Detect which cell encompasses the target text, then output its (x, y) center coordinate. 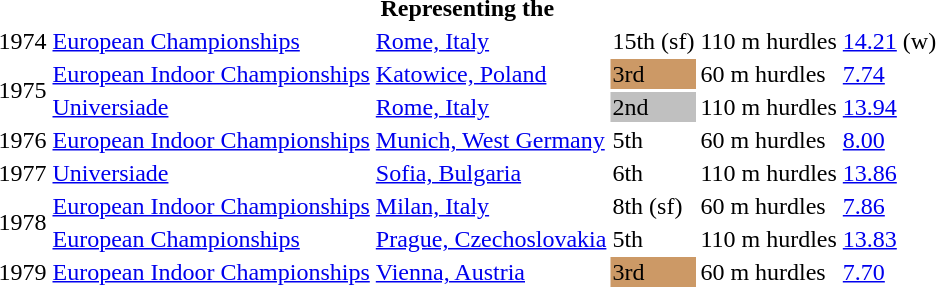
2nd (654, 107)
8th (sf) (654, 206)
Munich, West Germany (491, 140)
Prague, Czechoslovakia (491, 239)
Katowice, Poland (491, 74)
Milan, Italy (491, 206)
Vienna, Austria (491, 272)
15th (sf) (654, 41)
Sofia, Bulgaria (491, 173)
6th (654, 173)
